Locate the cell with the specified text and output its (x, y) center coordinate. 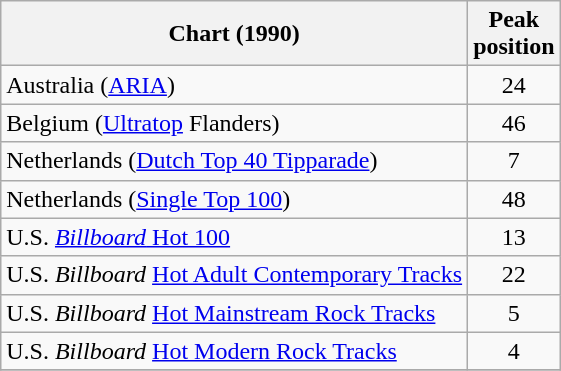
13 (514, 237)
5 (514, 313)
U.S. Billboard Hot Mainstream Rock Tracks (234, 313)
Netherlands (Dutch Top 40 Tipparade) (234, 161)
Netherlands (Single Top 100) (234, 199)
7 (514, 161)
Belgium (Ultratop Flanders) (234, 123)
U.S. Billboard Hot Adult Contemporary Tracks (234, 275)
Chart (1990) (234, 34)
Peakposition (514, 34)
U.S. Billboard Hot 100 (234, 237)
Australia (ARIA) (234, 85)
4 (514, 351)
U.S. Billboard Hot Modern Rock Tracks (234, 351)
48 (514, 199)
46 (514, 123)
22 (514, 275)
24 (514, 85)
